Return (x, y) of the center of cell containing provided text 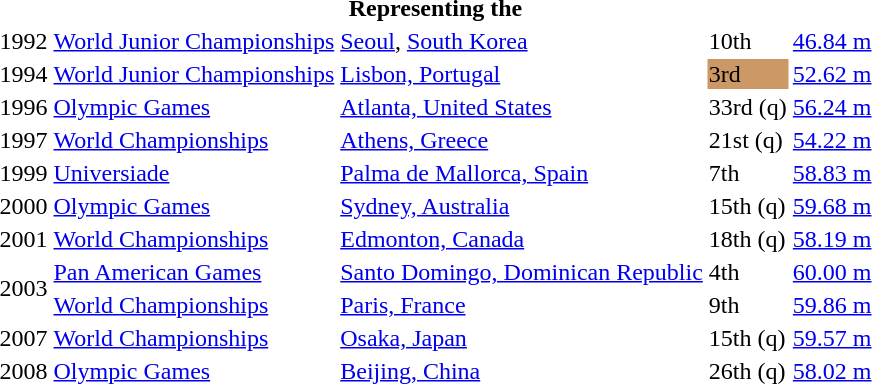
10th (748, 41)
9th (748, 305)
18th (q) (748, 239)
Paris, France (522, 305)
Santo Domingo, Dominican Republic (522, 272)
Palma de Mallorca, Spain (522, 173)
21st (q) (748, 140)
Athens, Greece (522, 140)
Seoul, South Korea (522, 41)
33rd (q) (748, 107)
Osaka, Japan (522, 338)
Universiade (194, 173)
Sydney, Australia (522, 206)
Pan American Games (194, 272)
Edmonton, Canada (522, 239)
7th (748, 173)
Atlanta, United States (522, 107)
4th (748, 272)
Lisbon, Portugal (522, 74)
3rd (748, 74)
